Capture the cell that displays the provided text and extract its [X, Y] central coordinate. 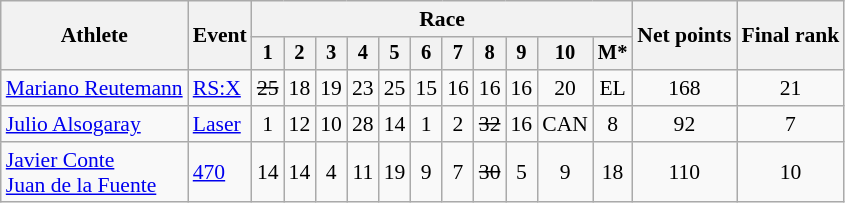
110 [684, 172]
M* [612, 54]
Final rank [791, 36]
20 [565, 88]
Athlete [94, 36]
28 [363, 124]
6 [426, 54]
11 [363, 172]
15 [426, 88]
32 [490, 124]
Event [220, 36]
Mariano Reutemann [94, 88]
470 [220, 172]
21 [791, 88]
Julio Alsogaray [94, 124]
168 [684, 88]
Net points [684, 36]
Javier ConteJuan de la Fuente [94, 172]
30 [490, 172]
Laser [220, 124]
12 [300, 124]
CAN [565, 124]
Race [442, 19]
23 [363, 88]
EL [612, 88]
RS:X [220, 88]
92 [684, 124]
3 [331, 54]
